Find where the given text appears and provide that cell's center as (x, y) coordinate. 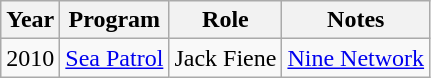
Sea Patrol (114, 58)
Notes (356, 20)
Nine Network (356, 58)
Role (226, 20)
Jack Fiene (226, 58)
Year (30, 20)
2010 (30, 58)
Program (114, 20)
